Return the (X, Y) coordinate for the center point of the cell that contains the specified text.  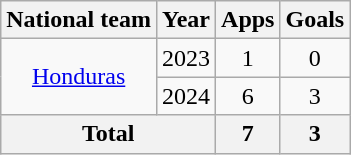
6 (248, 96)
Total (108, 134)
2023 (186, 58)
Honduras (79, 77)
Goals (315, 20)
2024 (186, 96)
1 (248, 58)
7 (248, 134)
National team (79, 20)
Year (186, 20)
0 (315, 58)
Apps (248, 20)
